Determine the (X, Y) coordinate at the center of the cell enclosing the given text.  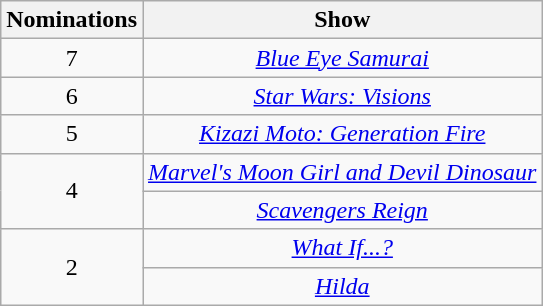
5 (72, 134)
7 (72, 58)
Star Wars: Visions (342, 96)
Scavengers Reign (342, 210)
2 (72, 267)
4 (72, 191)
Blue Eye Samurai (342, 58)
Marvel's Moon Girl and Devil Dinosaur (342, 172)
6 (72, 96)
Nominations (72, 20)
Show (342, 20)
Hilda (342, 286)
Kizazi Moto: Generation Fire (342, 134)
What If...? (342, 248)
